Capture the cell that displays the provided text and extract its (X, Y) central coordinate. 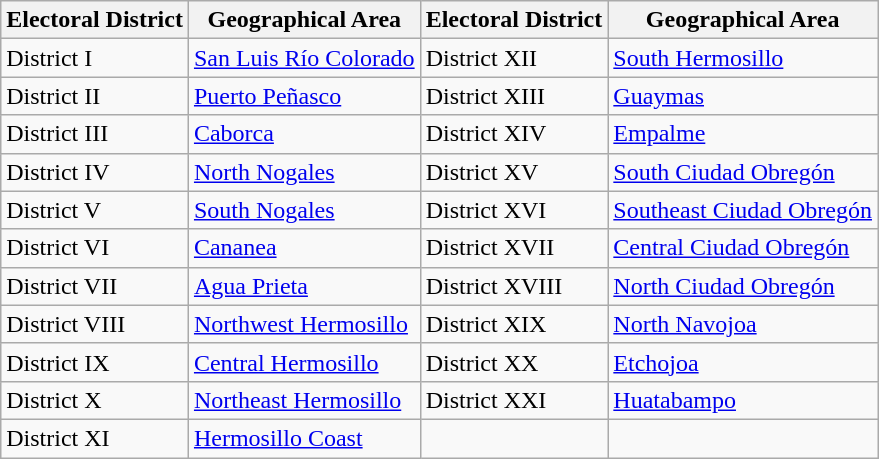
District VII (95, 286)
District XVIII (514, 286)
Agua Prieta (304, 286)
Southeast Ciudad Obregón (743, 210)
Huatabampo (743, 400)
District VI (95, 248)
District X (95, 400)
Northwest Hermosillo (304, 324)
Northeast Hermosillo (304, 400)
North Navojoa (743, 324)
Central Hermosillo (304, 362)
Empalme (743, 134)
District XII (514, 58)
District IX (95, 362)
Cananea (304, 248)
South Nogales (304, 210)
Puerto Peñasco (304, 96)
South Ciudad Obregón (743, 172)
District XIV (514, 134)
Hermosillo Coast (304, 438)
District XIII (514, 96)
District XVI (514, 210)
San Luis Río Colorado (304, 58)
District XX (514, 362)
Guaymas (743, 96)
District I (95, 58)
District II (95, 96)
District VIII (95, 324)
Central Ciudad Obregón (743, 248)
Etchojoa (743, 362)
District XVII (514, 248)
North Nogales (304, 172)
Caborca (304, 134)
South Hermosillo (743, 58)
District XIX (514, 324)
North Ciudad Obregón (743, 286)
District XXI (514, 400)
District III (95, 134)
District V (95, 210)
District IV (95, 172)
District XV (514, 172)
District XI (95, 438)
